From the cell containing the given text, extract its center point as (x, y) coordinate. 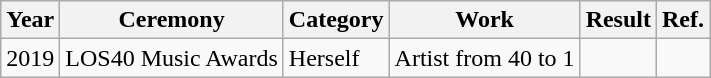
Herself (336, 58)
Work (484, 20)
Category (336, 20)
Result (618, 20)
Ceremony (172, 20)
Year (30, 20)
Artist from 40 to 1 (484, 58)
Ref. (684, 20)
2019 (30, 58)
LOS40 Music Awards (172, 58)
